Provide the [X, Y] coordinate of the cell's center where the given text is located.  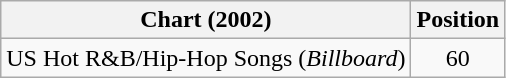
Chart (2002) [206, 20]
US Hot R&B/Hip-Hop Songs (Billboard) [206, 58]
Position [458, 20]
60 [458, 58]
